Identify which cell holds the provided text, then report its [X, Y] central coordinate. 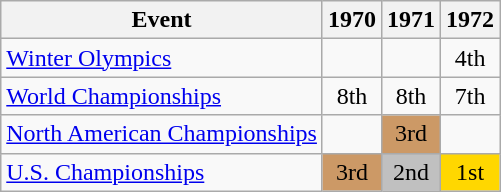
North American Championships [162, 134]
1971 [412, 20]
7th [470, 96]
4th [470, 58]
Winter Olympics [162, 58]
Event [162, 20]
U.S. Championships [162, 172]
1st [470, 172]
1972 [470, 20]
World Championships [162, 96]
2nd [412, 172]
1970 [352, 20]
